Identify which cell holds the provided text, then report its [X, Y] central coordinate. 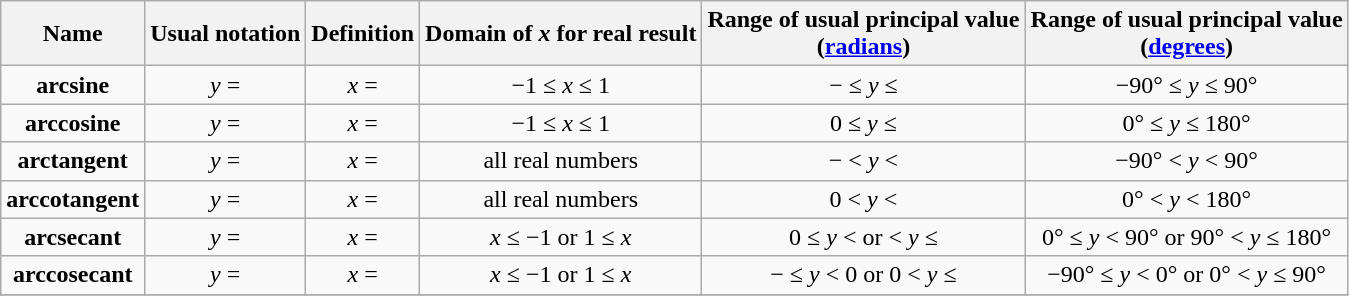
Definition [363, 34]
arcsecant [73, 237]
− < y < [864, 161]
0° ≤ y ≤ 180° [1186, 123]
arccosecant [73, 275]
− ≤ y < 0 or 0 < y ≤ [864, 275]
0° ≤ y < 90° or 90° < y ≤ 180° [1186, 237]
0 ≤ y ≤ [864, 123]
−90° ≤ y ≤ 90° [1186, 85]
Name [73, 34]
0 < y < [864, 199]
Range of usual principal value (radians) [864, 34]
− ≤ y ≤ [864, 85]
arccosine [73, 123]
−90° < y < 90° [1186, 161]
Range of usual principal value (degrees) [1186, 34]
Usual notation [226, 34]
0° < y < 180° [1186, 199]
−90° ≤ y < 0° or 0° < y ≤ 90° [1186, 275]
arcsine [73, 85]
arctangent [73, 161]
arccotangent [73, 199]
0 ≤ y < or < y ≤ [864, 237]
Domain of x for real result [561, 34]
